Search for the cell housing the specified text and yield its (x, y) center coordinate. 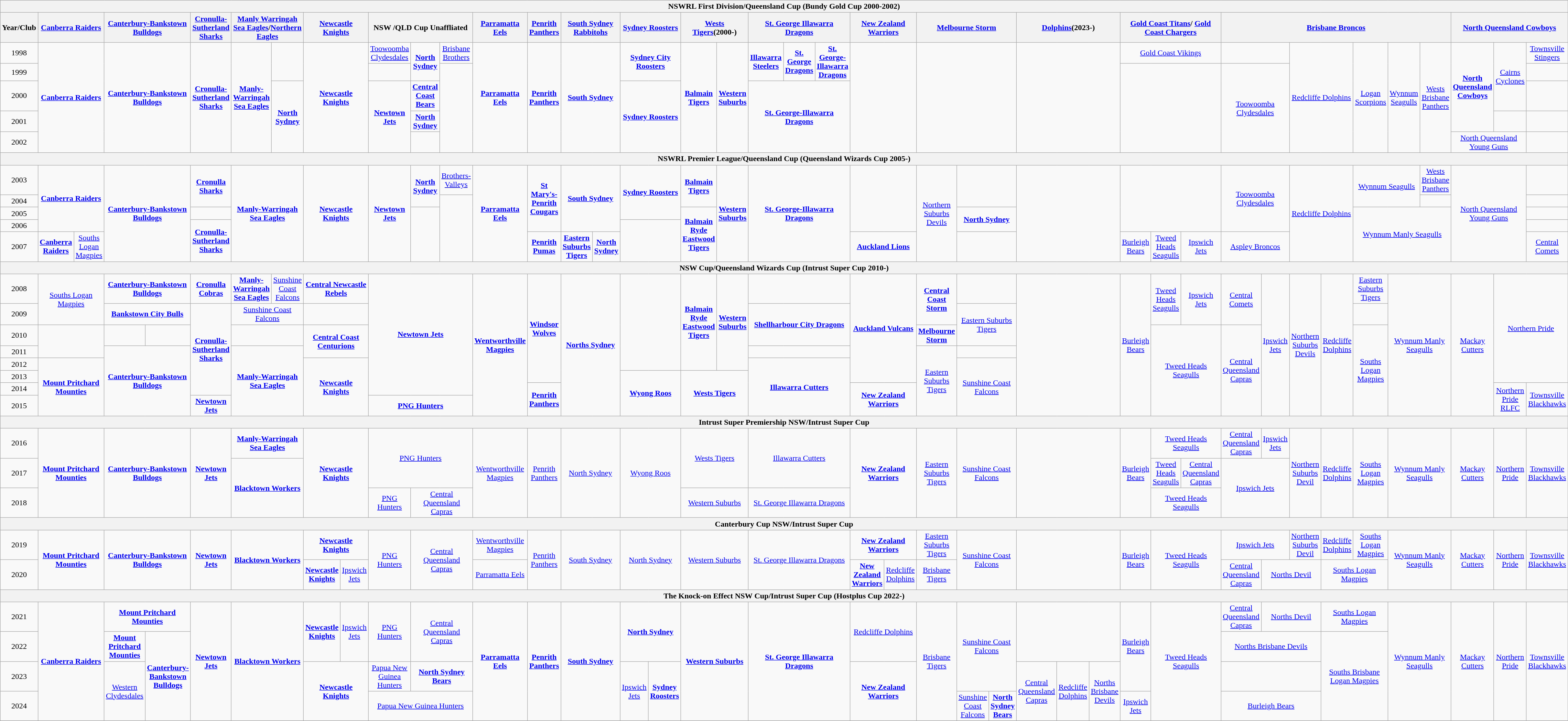
Souths Brisbane Logan Magpies (1354, 676)
Canterbury Cup NSW/Intrust Super Cup (784, 524)
NSWRL Premier League/Queensland Cup (Queensland Wizards Cup 2005-) (784, 159)
St. George Dragons (799, 61)
Brisbane Brothers (456, 53)
Windsor Wolves (544, 328)
Western Clydesdales (125, 691)
Logan Scorpions (1370, 98)
2004 (19, 201)
2013 (19, 377)
Cronulla Cobras (211, 289)
Aspley Broncos (1255, 246)
2014 (19, 389)
Wests Tigers(2000-) (715, 27)
2003 (19, 180)
Year/Club (19, 27)
NSW Cup/Queensland Wizards Cup (Intrust Super Cup 2010-) (784, 268)
2008 (19, 289)
Cronulla Sharks (211, 186)
2017 (19, 473)
Cairns Cyclones (1510, 76)
2001 (19, 121)
2020 (19, 574)
Auckland Lions (883, 246)
Shellharbour City Dragons (799, 325)
Bankstown City Bulls (147, 314)
NSWRL First Division/Queensland Cup (Bundy Gold Cup 2000-2002) (784, 6)
Manly Warringah Sea Eagles/Northern Eagles (267, 27)
2009 (19, 314)
2000 (19, 96)
2010 (19, 335)
Norths Sydney (590, 345)
2024 (19, 706)
2018 (19, 503)
2015 (19, 406)
2016 (19, 443)
The Knock-on Effect NSW Cup/Intrust Super Cup (Hostplus Cup 2022-) (784, 595)
NSW /QLD Cup Unaffliated (420, 27)
St Mary's-Penrith Cougars (544, 198)
Townsville Stingers (1547, 53)
2011 (19, 352)
Central Newcastle Rebels (336, 289)
Penrith Pumas (544, 246)
South Sydney Rabbitohs (590, 27)
2002 (19, 142)
Gold Coast Vikings (1171, 53)
Central Coast Storm (936, 300)
2006 (19, 225)
Intrust Super Premiership NSW/Intrust Super Cup (784, 422)
2023 (19, 676)
Sydney City Roosters (651, 61)
2005 (19, 213)
1998 (19, 53)
Brothers-Valleys (456, 180)
Northern Pride RLFC (1510, 399)
2019 (19, 545)
Dolphins(2023-) (1068, 27)
Central Coast Centurions (336, 342)
Gold Coast Titans/ Gold Coast Chargers (1171, 27)
2012 (19, 364)
Central Coast Bears (425, 96)
Brisbane Broncos (1336, 27)
2021 (19, 617)
2022 (19, 647)
Auckland Vulcans (883, 328)
2007 (19, 246)
1999 (19, 72)
Illawarra Steelers (766, 61)
